Determine the [x, y] coordinate at the center of the cell enclosing the given text.  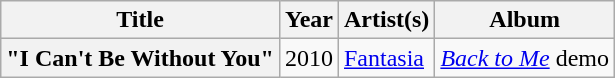
Artist(s) [386, 20]
Title [140, 20]
Year [308, 20]
Fantasia [386, 58]
Album [525, 20]
2010 [308, 58]
"I Can't Be Without You" [140, 58]
Back to Me demo [525, 58]
